Provide the (x, y) coordinate of the cell's center where the given text is located.  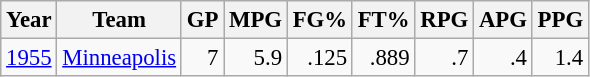
PPG (560, 20)
Year (29, 20)
RPG (444, 20)
.4 (504, 58)
FG% (320, 20)
7 (202, 58)
FT% (384, 20)
.889 (384, 58)
MPG (256, 20)
Minneapolis (119, 58)
5.9 (256, 58)
APG (504, 20)
.125 (320, 58)
.7 (444, 58)
Team (119, 20)
GP (202, 20)
1.4 (560, 58)
1955 (29, 58)
